For the text-containing cell, return its midpoint in (X, Y) coordinate format. 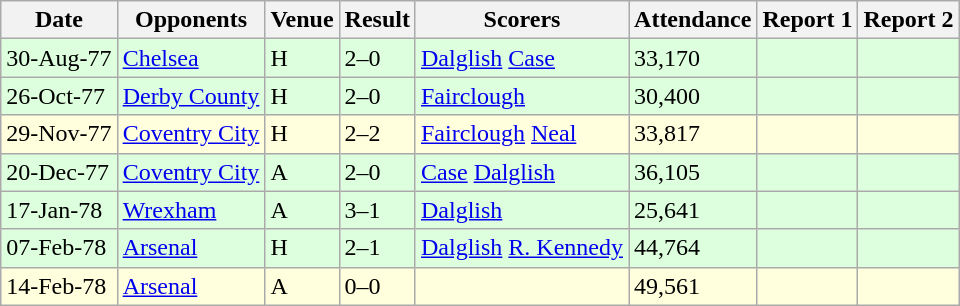
0–0 (377, 286)
26-Oct-77 (59, 96)
Opponents (191, 20)
Dalglish R. Kennedy (522, 248)
Chelsea (191, 58)
30-Aug-77 (59, 58)
Venue (302, 20)
2–1 (377, 248)
Report 1 (808, 20)
Wrexham (191, 210)
07-Feb-78 (59, 248)
29-Nov-77 (59, 134)
49,561 (693, 286)
Scorers (522, 20)
Fairclough (522, 96)
Derby County (191, 96)
30,400 (693, 96)
Result (377, 20)
Dalglish (522, 210)
Report 2 (908, 20)
44,764 (693, 248)
2–2 (377, 134)
Fairclough Neal (522, 134)
Dalglish Case (522, 58)
14-Feb-78 (59, 286)
3–1 (377, 210)
Attendance (693, 20)
17-Jan-78 (59, 210)
20-Dec-77 (59, 172)
Date (59, 20)
25,641 (693, 210)
33,170 (693, 58)
33,817 (693, 134)
Case Dalglish (522, 172)
36,105 (693, 172)
